Detect which cell encompasses the target text, then output its (X, Y) center coordinate. 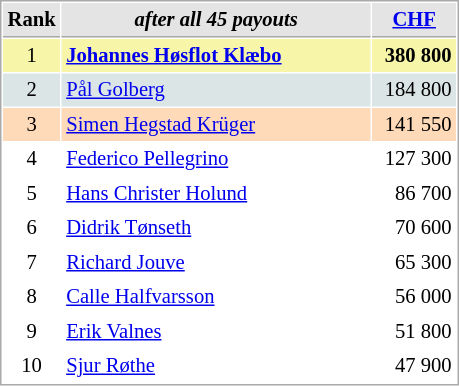
7 (32, 262)
86 700 (414, 194)
Calle Halfvarsson (216, 296)
3 (32, 124)
4 (32, 158)
47 900 (414, 366)
Hans Christer Holund (216, 194)
Johannes Høsflot Klæbo (216, 56)
Pål Golberg (216, 90)
9 (32, 332)
Erik Valnes (216, 332)
51 800 (414, 332)
127 300 (414, 158)
184 800 (414, 90)
6 (32, 228)
Didrik Tønseth (216, 228)
Sjur Røthe (216, 366)
70 600 (414, 228)
Federico Pellegrino (216, 158)
380 800 (414, 56)
Rank (32, 20)
8 (32, 296)
after all 45 payouts (216, 20)
56 000 (414, 296)
141 550 (414, 124)
CHF (414, 20)
Richard Jouve (216, 262)
65 300 (414, 262)
1 (32, 56)
Simen Hegstad Krüger (216, 124)
2 (32, 90)
5 (32, 194)
10 (32, 366)
